Find where the given text appears and provide that cell's center as [X, Y] coordinate. 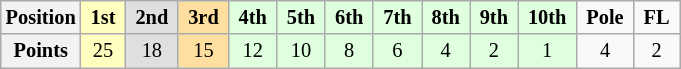
Position [41, 17]
FL [657, 17]
12 [253, 51]
6th [349, 17]
8 [349, 51]
1st [104, 17]
9th [494, 17]
Points [41, 51]
1 [547, 51]
18 [152, 51]
8th [446, 17]
10th [547, 17]
4th [253, 17]
5th [301, 17]
3rd [203, 17]
15 [203, 51]
7th [397, 17]
25 [104, 51]
2nd [152, 17]
6 [397, 51]
Pole [604, 17]
10 [301, 51]
